Provide the (X, Y) coordinate of the cell's center where the given text is located.  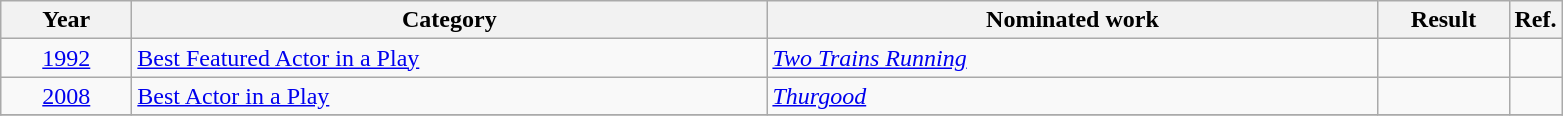
Best Actor in a Play (450, 96)
Ref. (1536, 20)
Category (450, 20)
Result (1444, 20)
Best Featured Actor in a Play (450, 58)
Thurgood (1072, 96)
1992 (66, 58)
Nominated work (1072, 20)
Two Trains Running (1072, 58)
2008 (66, 96)
Year (66, 20)
